Scan for the cell matching the given text and deliver its (x, y) coordinate at center. 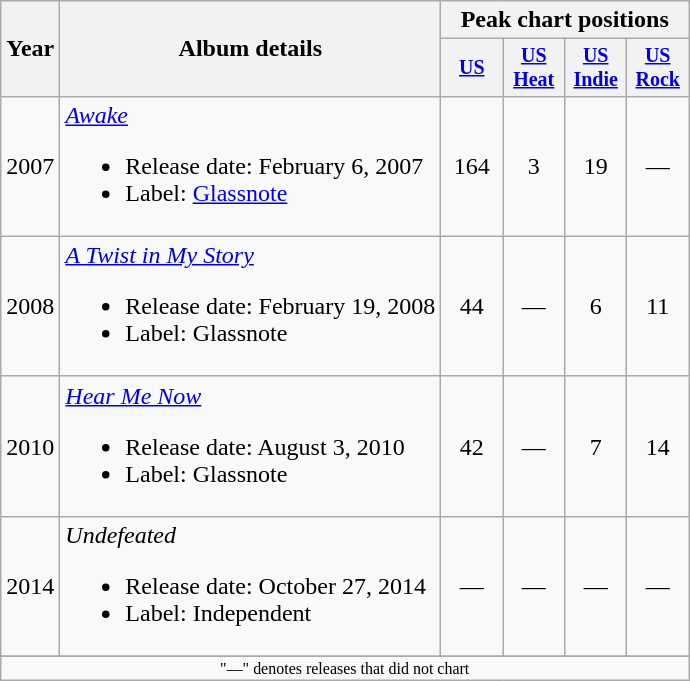
Hear Me NowRelease date: August 3, 2010Label: Glassnote (250, 446)
7 (596, 446)
A Twist in My StoryRelease date: February 19, 2008Label: Glassnote (250, 306)
Year (30, 49)
Album details (250, 49)
164 (472, 166)
11 (658, 306)
42 (472, 446)
US Indie (596, 68)
44 (472, 306)
2014 (30, 586)
2010 (30, 446)
US Rock (658, 68)
2007 (30, 166)
14 (658, 446)
AwakeRelease date: February 6, 2007Label: Glassnote (250, 166)
6 (596, 306)
UndefeatedRelease date: October 27, 2014Label: Independent (250, 586)
US (472, 68)
"—" denotes releases that did not chart (345, 669)
Peak chart positions (565, 20)
2008 (30, 306)
3 (534, 166)
US Heat (534, 68)
19 (596, 166)
